Detect which cell encompasses the target text, then output its (X, Y) center coordinate. 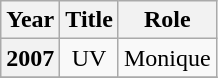
Year (30, 20)
2007 (30, 58)
Role (167, 20)
Monique (167, 58)
UV (90, 58)
Title (90, 20)
